Pinpoint the cell where the given text exists, returning its [x, y] midpoint coordinate. 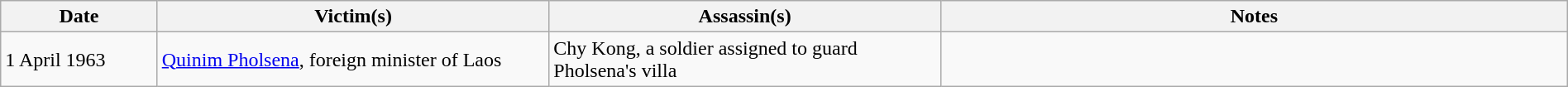
Quinim Pholsena, foreign minister of Laos [353, 60]
Chy Kong, a soldier assigned to guard Pholsena's villa [745, 60]
Notes [1254, 17]
Victim(s) [353, 17]
Date [79, 17]
Assassin(s) [745, 17]
1 April 1963 [79, 60]
